Return (X, Y) of the center of cell containing provided text 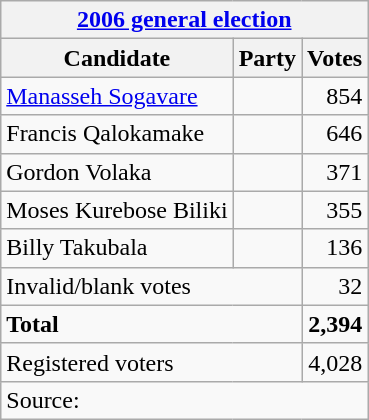
4,028 (335, 362)
2,394 (335, 324)
Votes (335, 58)
Francis Qalokamake (117, 134)
Gordon Volaka (117, 172)
Party (267, 58)
2006 general election (184, 20)
854 (335, 96)
Source: (184, 400)
355 (335, 210)
Billy Takubala (117, 248)
646 (335, 134)
Candidate (117, 58)
136 (335, 248)
Registered voters (152, 362)
Moses Kurebose Biliki (117, 210)
Total (152, 324)
32 (335, 286)
Invalid/blank votes (152, 286)
Manasseh Sogavare (117, 96)
371 (335, 172)
